Identify which cell holds the provided text, then report its (X, Y) central coordinate. 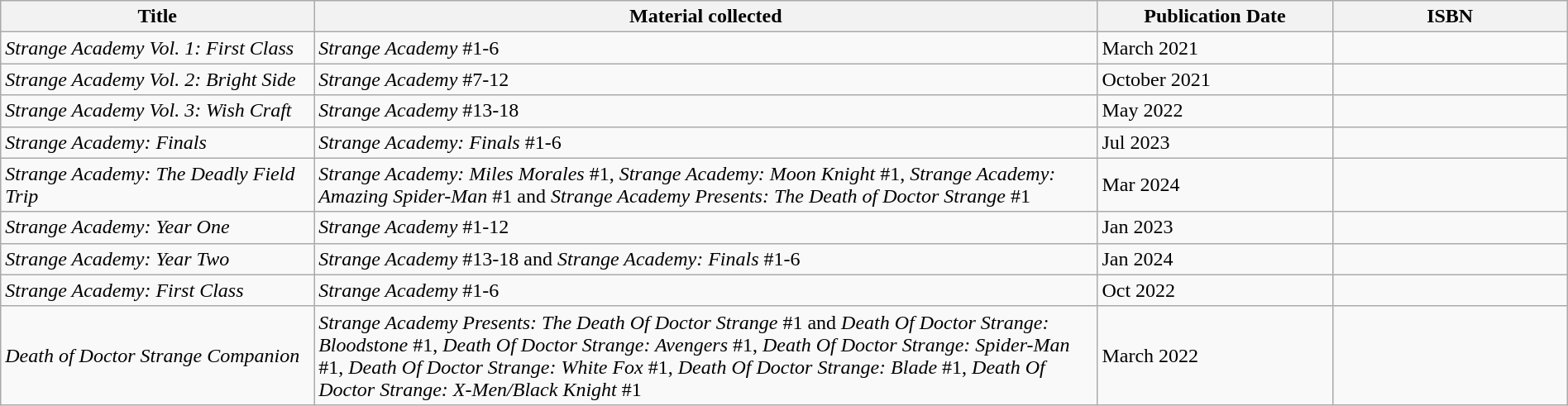
Oct 2022 (1215, 290)
Strange Academy: Year One (157, 227)
Strange Academy Vol. 3: Wish Craft (157, 111)
March 2022 (1215, 356)
Jan 2023 (1215, 227)
May 2022 (1215, 111)
Strange Academy #13-18 (706, 111)
Strange Academy: Year Two (157, 259)
Jul 2023 (1215, 142)
Material collected (706, 17)
Mar 2024 (1215, 185)
Strange Academy: The Deadly Field Trip (157, 185)
Publication Date (1215, 17)
Strange Academy: Finals (157, 142)
Strange Academy #13-18 and Strange Academy: Finals #1-6 (706, 259)
Strange Academy #7-12 (706, 79)
Strange Academy: Finals #1-6 (706, 142)
Jan 2024 (1215, 259)
Strange Academy #1-12 (706, 227)
Strange Academy Vol. 2: Bright Side (157, 79)
ISBN (1450, 17)
Death of Doctor Strange Companion (157, 356)
Strange Academy: First Class (157, 290)
Title (157, 17)
March 2021 (1215, 48)
Strange Academy Vol. 1: First Class (157, 48)
October 2021 (1215, 79)
